Scan for the cell matching the given text and deliver its (x, y) coordinate at center. 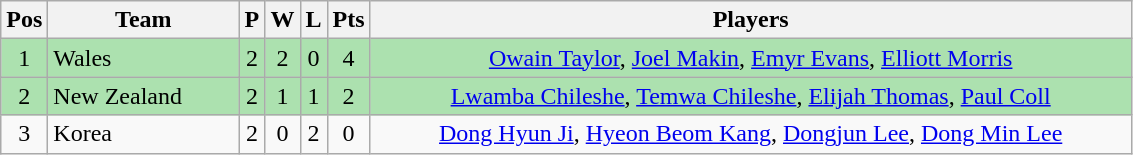
Korea (144, 134)
New Zealand (144, 96)
Team (144, 20)
Wales (144, 58)
P (252, 20)
Dong Hyun Ji, Hyeon Beom Kang, Dongjun Lee, Dong Min Lee (750, 134)
L (314, 20)
Owain Taylor, Joel Makin, Emyr Evans, Elliott Morris (750, 58)
4 (348, 58)
Players (750, 20)
Pos (24, 20)
3 (24, 134)
Pts (348, 20)
W (282, 20)
Lwamba Chileshe, Temwa Chileshe, Elijah Thomas, Paul Coll (750, 96)
